Detect which cell encompasses the target text, then output its (X, Y) center coordinate. 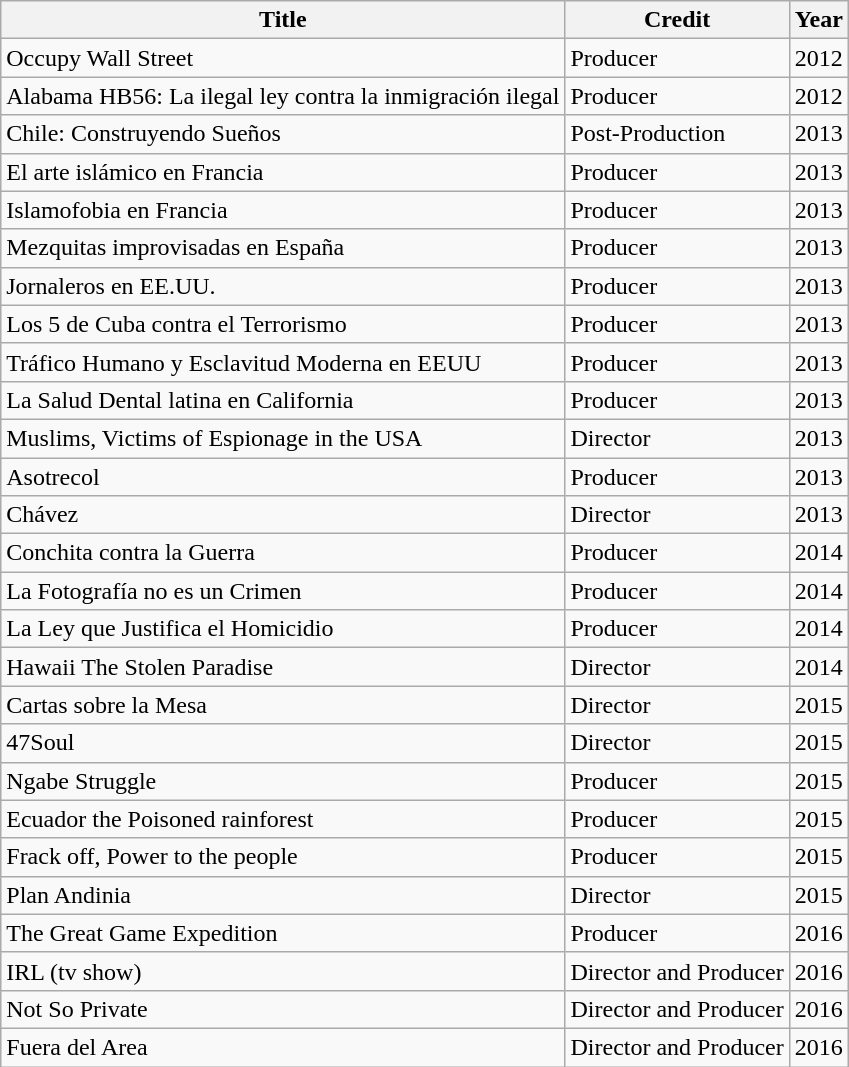
Asotrecol (283, 477)
Year (818, 20)
Cartas sobre la Mesa (283, 705)
La Salud Dental latina en California (283, 400)
La Ley que Justifica el Homicidio (283, 629)
Conchita contra la Guerra (283, 553)
Islamofobia en Francia (283, 210)
IRL (tv show) (283, 971)
Hawaii The Stolen Paradise (283, 667)
Not So Private (283, 1009)
Post-Production (677, 134)
Mezquitas improvisadas en España (283, 248)
Chile: Construyendo Sueños (283, 134)
The Great Game Expedition (283, 933)
Chávez (283, 515)
Title (283, 20)
Tráfico Humano y Esclavitud Moderna en EEUU (283, 362)
El arte islámico en Francia (283, 172)
Jornaleros en EE.UU. (283, 286)
Credit (677, 20)
Fuera del Area (283, 1047)
Ngabe Struggle (283, 781)
Occupy Wall Street (283, 58)
Muslims, Victims of Espionage in the USA (283, 438)
Los 5 de Cuba contra el Terrorismo (283, 324)
Frack off, Power to the people (283, 857)
Alabama HB56: La ilegal ley contra la inmigración ilegal (283, 96)
La Fotografía no es un Crimen (283, 591)
Ecuador the Poisoned rainforest (283, 819)
Plan Andinia (283, 895)
47Soul (283, 743)
